Capture the cell that displays the provided text and extract its [x, y] central coordinate. 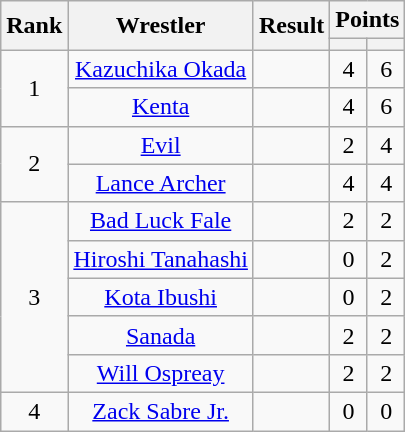
Wrestler [161, 26]
Rank [34, 26]
Hiroshi Tanahashi [161, 259]
Kota Ibushi [161, 297]
3 [34, 297]
Bad Luck Fale [161, 221]
Evil [161, 145]
Result [291, 26]
Kenta [161, 107]
Sanada [161, 335]
Points [368, 20]
Zack Sabre Jr. [161, 411]
Kazuchika Okada [161, 69]
1 [34, 88]
Lance Archer [161, 183]
Will Ospreay [161, 373]
